Search for the cell housing the specified text and yield its [x, y] center coordinate. 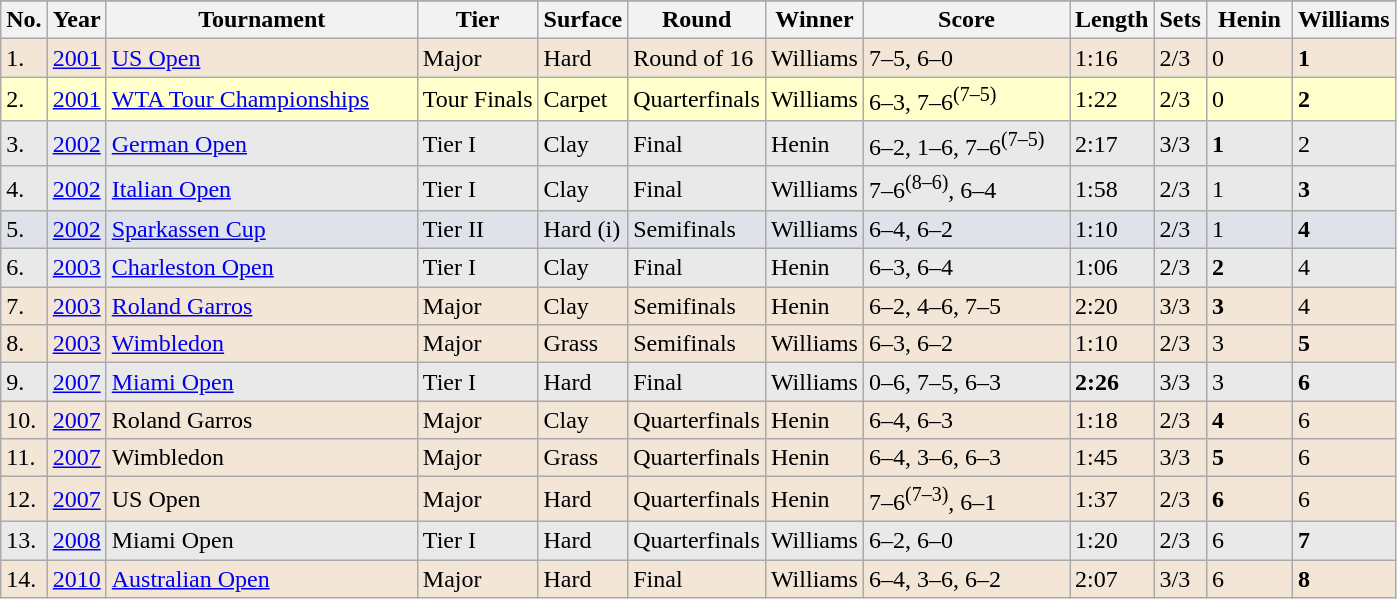
7–6(8–6), 6–4 [966, 188]
1. [24, 58]
9. [24, 382]
1:20 [1112, 541]
1:45 [1112, 458]
6–3, 6–4 [966, 268]
4. [24, 188]
Round of 16 [697, 58]
Sets [1180, 20]
Year [76, 20]
3. [24, 144]
6–4, 6–3 [966, 420]
Carpet [583, 100]
6–4, 6–2 [966, 230]
Australian Open [262, 579]
Italian Open [262, 188]
Score [966, 20]
8. [24, 344]
7. [24, 306]
Surface [583, 20]
8 [1344, 579]
0–6, 7–5, 6–3 [966, 382]
1:06 [1112, 268]
1:22 [1112, 100]
1:37 [1112, 500]
14. [24, 579]
6–4, 3–6, 6–2 [966, 579]
No. [24, 20]
6–3, 7–6(7–5) [966, 100]
2008 [76, 541]
Winner [814, 20]
6–4, 3–6, 6–3 [966, 458]
Length [1112, 20]
11. [24, 458]
6–2, 4–6, 7–5 [966, 306]
2. [24, 100]
Sparkassen Cup [262, 230]
Tournament [262, 20]
Tour Finals [478, 100]
5. [24, 230]
7 [1344, 541]
Charleston Open [262, 268]
12. [24, 500]
7–6(7–3), 6–1 [966, 500]
1:18 [1112, 420]
13. [24, 541]
1:58 [1112, 188]
6–3, 6–2 [966, 344]
10. [24, 420]
2:17 [1112, 144]
Tier [478, 20]
WTA Tour Championships [262, 100]
1:16 [1112, 58]
6. [24, 268]
2:07 [1112, 579]
7–5, 6–0 [966, 58]
German Open [262, 144]
2010 [76, 579]
2:20 [1112, 306]
2:26 [1112, 382]
Round [697, 20]
6–2, 6–0 [966, 541]
6–2, 1–6, 7–6(7–5) [966, 144]
Hard (i) [583, 230]
Tier II [478, 230]
